Return the [x, y] coordinate for the center point of the cell that contains the specified text.  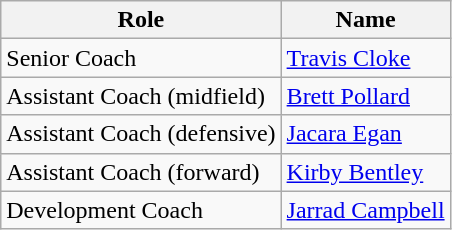
Jacara Egan [366, 134]
Jarrad Campbell [366, 210]
Brett Pollard [366, 96]
Name [366, 20]
Senior Coach [141, 58]
Development Coach [141, 210]
Travis Cloke [366, 58]
Assistant Coach (midfield) [141, 96]
Kirby Bentley [366, 172]
Assistant Coach (defensive) [141, 134]
Role [141, 20]
Assistant Coach (forward) [141, 172]
